Identify which cell holds the provided text, then report its (X, Y) central coordinate. 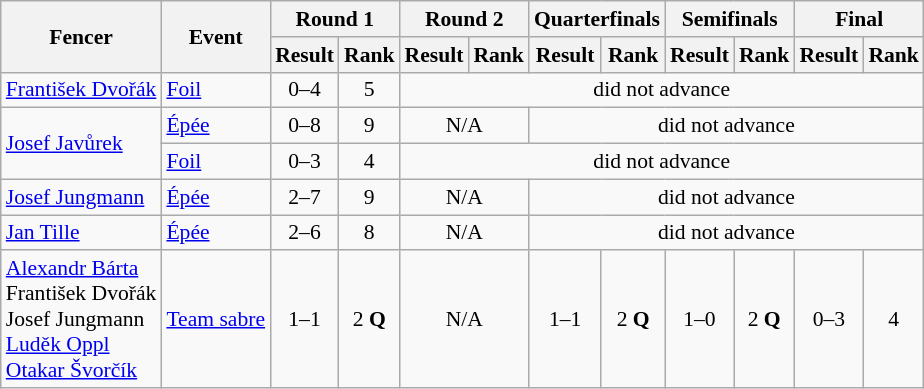
2–6 (304, 233)
1–0 (700, 320)
Quarterfinals (597, 19)
5 (370, 90)
Event (216, 36)
Round 1 (334, 19)
Final (858, 19)
0–4 (304, 90)
Fencer (82, 36)
Team sabre (216, 320)
František Dvořák (82, 90)
Semifinals (730, 19)
Jan Tille (82, 233)
Round 2 (464, 19)
Josef Jungmann (82, 197)
0–8 (304, 126)
8 (370, 233)
2–7 (304, 197)
Alexandr Bárta František Dvořák Josef Jungmann Luděk Oppl Otakar Švorčík (82, 320)
Josef Javůrek (82, 144)
